Provide the [x, y] coordinate of the cell's center where the given text is located.  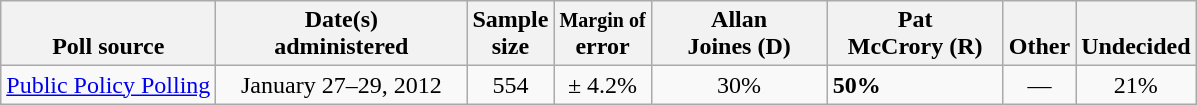
AllanJoines (D) [739, 34]
Poll source [108, 34]
— [1039, 85]
Date(s)administered [342, 34]
30% [739, 85]
PatMcCrory (R) [915, 34]
Public Policy Polling [108, 85]
50% [915, 85]
554 [510, 85]
Undecided [1136, 34]
Other [1039, 34]
Margin oferror [602, 34]
± 4.2% [602, 85]
Samplesize [510, 34]
January 27–29, 2012 [342, 85]
21% [1136, 85]
